Identify which cell holds the provided text, then report its (X, Y) central coordinate. 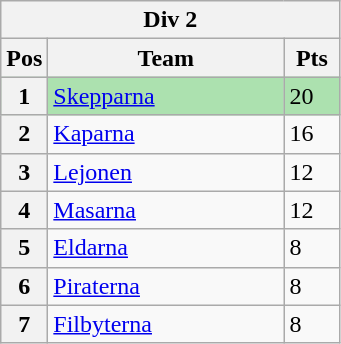
1 (24, 96)
Lejonen (166, 172)
3 (24, 172)
Skepparna (166, 96)
4 (24, 210)
Pos (24, 58)
Div 2 (170, 20)
Filbyterna (166, 324)
2 (24, 134)
16 (312, 134)
Piraterna (166, 286)
Kaparna (166, 134)
20 (312, 96)
Eldarna (166, 248)
Masarna (166, 210)
6 (24, 286)
Team (166, 58)
5 (24, 248)
Pts (312, 58)
7 (24, 324)
